Extract the (x, y) coordinate from the center of the cell holding the provided text.  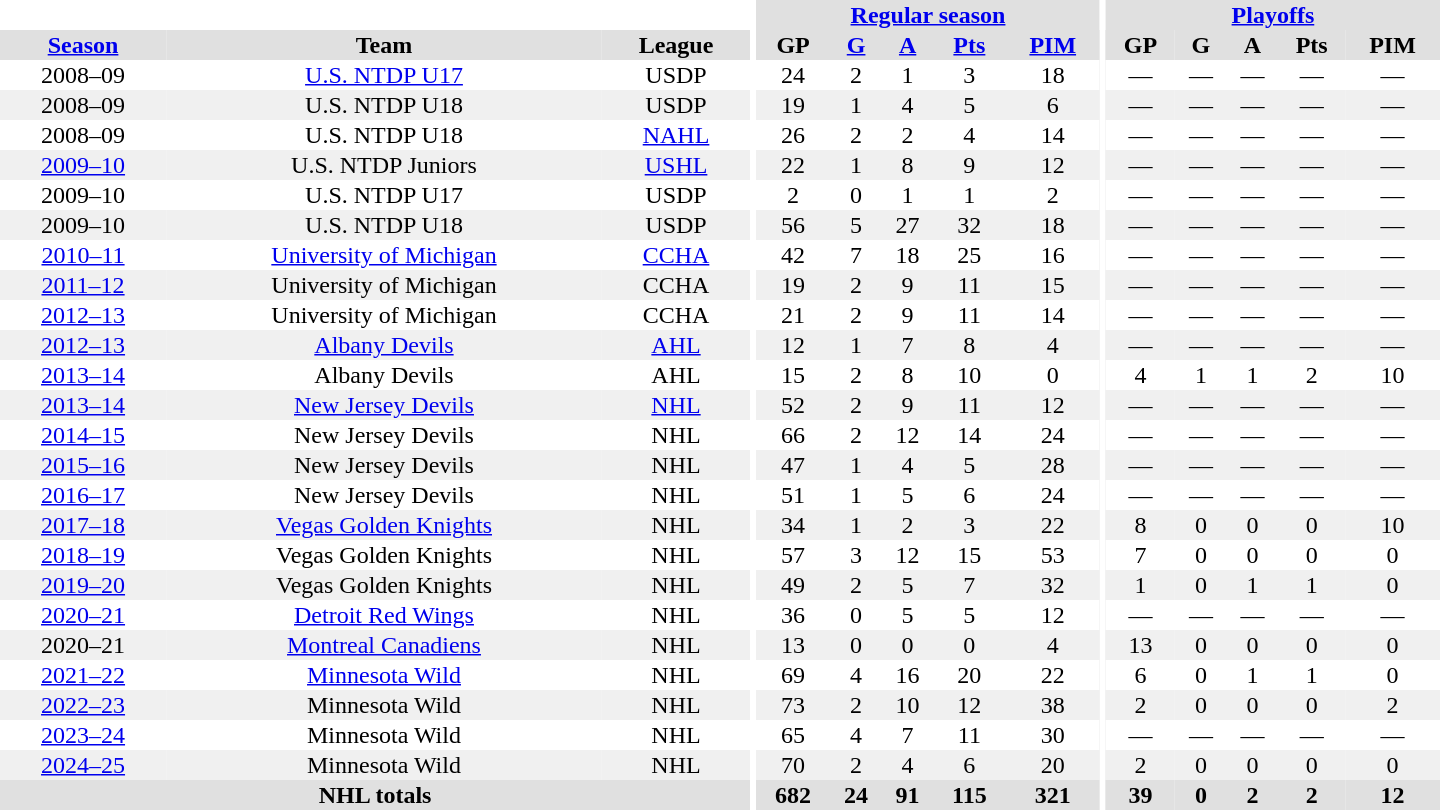
57 (793, 555)
66 (793, 435)
53 (1052, 555)
2011–12 (83, 285)
52 (793, 405)
51 (793, 495)
2022–23 (83, 705)
Season (83, 45)
27 (908, 225)
69 (793, 675)
70 (793, 765)
2015–16 (83, 465)
Team (384, 45)
73 (793, 705)
2021–22 (83, 675)
39 (1140, 795)
25 (969, 255)
NHL totals (375, 795)
2010–11 (83, 255)
321 (1052, 795)
49 (793, 585)
34 (793, 525)
682 (793, 795)
30 (1052, 735)
47 (793, 465)
2018–19 (83, 555)
2014–15 (83, 435)
Montreal Canadiens (384, 645)
NAHL (676, 135)
36 (793, 615)
65 (793, 735)
2023–24 (83, 735)
U.S. NTDP Juniors (384, 165)
26 (793, 135)
Detroit Red Wings (384, 615)
League (676, 45)
2024–25 (83, 765)
56 (793, 225)
38 (1052, 705)
21 (793, 315)
2019–20 (83, 585)
42 (793, 255)
115 (969, 795)
28 (1052, 465)
Playoffs (1273, 15)
USHL (676, 165)
Regular season (928, 15)
2017–18 (83, 525)
2016–17 (83, 495)
91 (908, 795)
